From the cell containing the given text, extract its center point as (X, Y) coordinate. 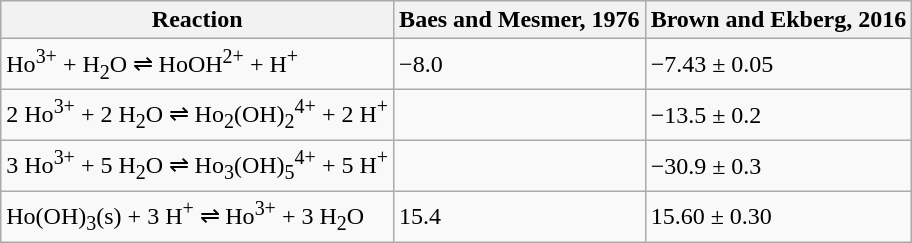
Ho3+ + H2O ⇌ HoOH2+ + H+ (198, 64)
3 Ho3+ + 5 H2O ⇌ Ho3(OH)54+ + 5 H+ (198, 166)
2 Ho3+ + 2 H2O ⇌ Ho2(OH)24+ + 2 H+ (198, 116)
15.60 ± 0.30 (778, 216)
Ho(OH)3(s) + 3 H+ ⇌ Ho3+ + 3 H2O (198, 216)
15.4 (520, 216)
−30.9 ± 0.3 (778, 166)
Baes and Mesmer, 1976 (520, 20)
−8.0 (520, 64)
Reaction (198, 20)
−7.43 ± 0.05 (778, 64)
Brown and Ekberg, 2016 (778, 20)
−13.5 ± 0.2 (778, 116)
